Detect which cell encompasses the target text, then output its [X, Y] center coordinate. 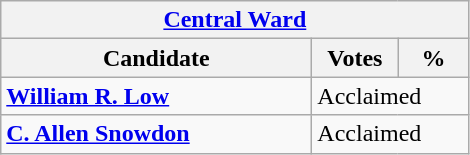
William R. Low [156, 96]
Votes [355, 58]
Candidate [156, 58]
Central Ward [235, 20]
% [434, 58]
C. Allen Snowdon [156, 134]
